From the cell containing the given text, extract its center point as [X, Y] coordinate. 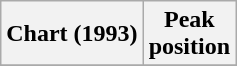
Peakposition [189, 34]
Chart (1993) [72, 34]
